Identify which cell holds the provided text, then report its (X, Y) central coordinate. 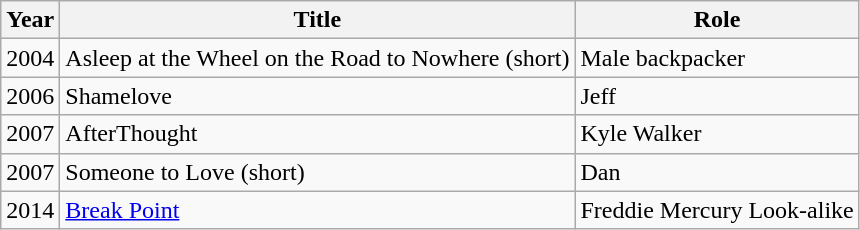
Role (717, 20)
Shamelove (318, 96)
2014 (30, 210)
Someone to Love (short) (318, 172)
AfterThought (318, 134)
Jeff (717, 96)
Male backpacker (717, 58)
2004 (30, 58)
Freddie Mercury Look-alike (717, 210)
Kyle Walker (717, 134)
2006 (30, 96)
Year (30, 20)
Dan (717, 172)
Asleep at the Wheel on the Road to Nowhere (short) (318, 58)
Title (318, 20)
Break Point (318, 210)
